Pinpoint the cell where the given text exists, returning its (x, y) midpoint coordinate. 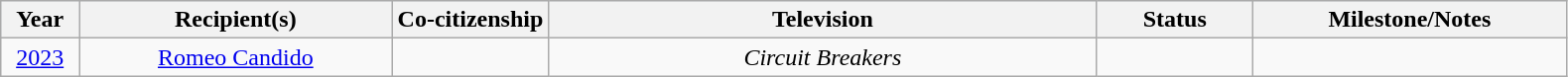
Year (40, 20)
Romeo Candido (236, 57)
Co-citizenship (470, 20)
2023 (40, 57)
Milestone/Notes (1409, 20)
Television (823, 20)
Circuit Breakers (823, 57)
Recipient(s) (236, 20)
Status (1175, 20)
